Locate the cell with the specified text and output its [X, Y] center coordinate. 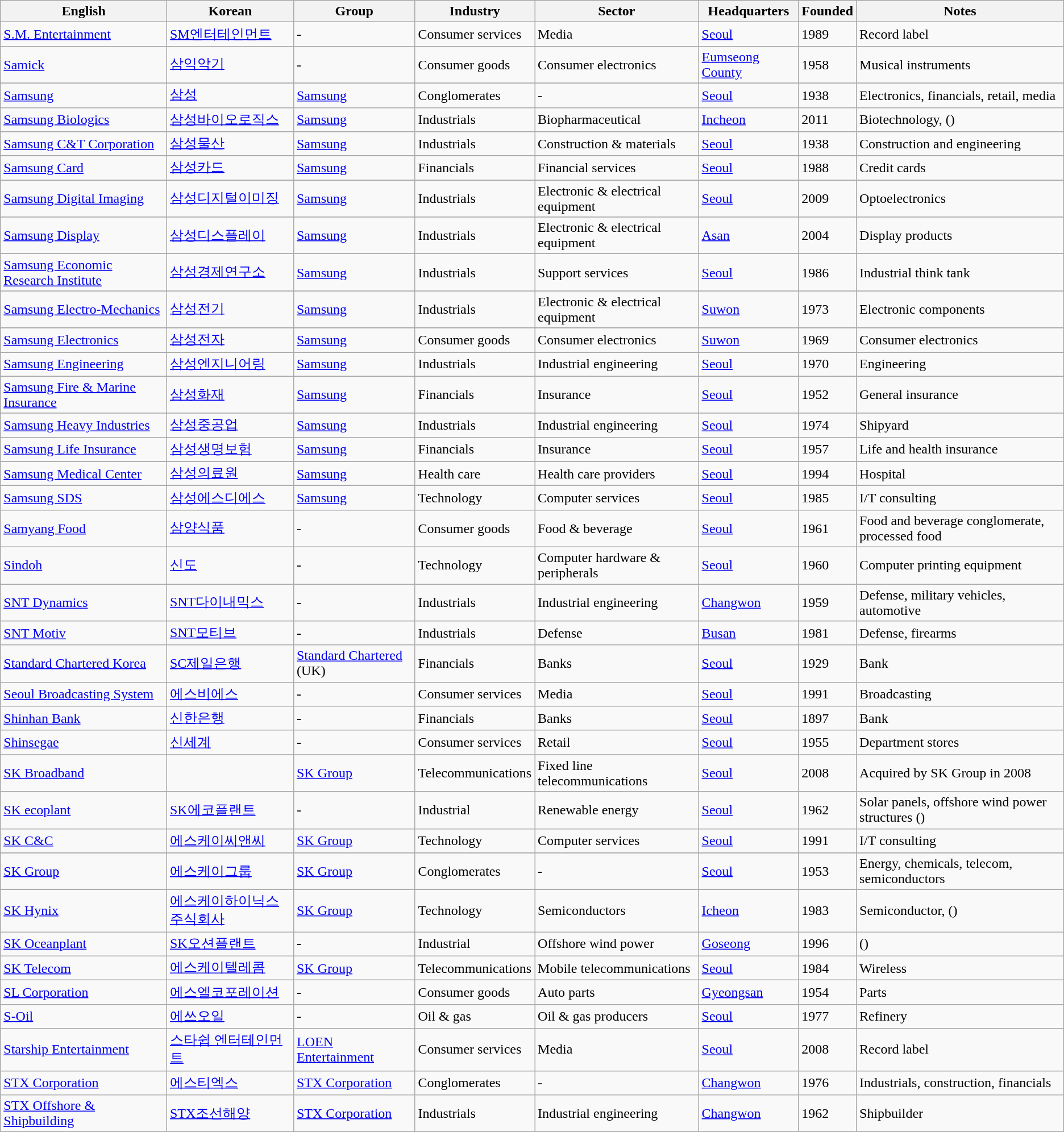
삼성디지털이미징 [230, 199]
에스엘코포레이션 [230, 992]
Mobile telecommunications [617, 968]
삼익악기 [230, 65]
Defense, military vehicles, automotive [961, 602]
Samsung Display [84, 235]
STX조선해양 [230, 1114]
삼성의료원 [230, 474]
2009 [828, 199]
Sector [617, 11]
SK Hynix [84, 911]
Gyeongsan [749, 992]
Notes [961, 11]
1952 [828, 394]
Samsung Card [84, 168]
에스티엑스 [230, 1083]
Samsung SDS [84, 498]
에스케이그룹 [230, 872]
1974 [828, 425]
1981 [828, 633]
1954 [828, 992]
Samyang Food [84, 528]
Renewable energy [617, 810]
SL Corporation [84, 992]
스타쉽 엔터테인먼트 [230, 1050]
삼성엔지니어링 [230, 365]
1985 [828, 498]
1957 [828, 450]
에스케이씨앤씨 [230, 841]
2011 [828, 119]
Industrial think tank [961, 273]
Samsung Medical Center [84, 474]
Musical instruments [961, 65]
에스비에스 [230, 694]
Icheon [749, 911]
1976 [828, 1083]
Solar panels, offshore wind power structures () [961, 810]
1959 [828, 602]
LOEN Entertainment [354, 1050]
1953 [828, 872]
Biotechnology, () [961, 119]
에쓰오일 [230, 1016]
1996 [828, 944]
Industry [475, 11]
Optoelectronics [961, 199]
1929 [828, 664]
English [84, 11]
Health care [475, 474]
Offshore wind power [617, 944]
Shinsegae [84, 742]
Asan [749, 235]
1897 [828, 718]
삼성 [230, 95]
Hospital [961, 474]
Samsung Fire & Marine Insurance [84, 394]
Samsung Engineering [84, 365]
Broadcasting [961, 694]
Busan [749, 633]
Construction & materials [617, 144]
Incheon [749, 119]
삼양식품 [230, 528]
Samsung C&T Corporation [84, 144]
1969 [828, 340]
Credit cards [961, 168]
SNT다이내믹스 [230, 602]
Department stores [961, 742]
Display products [961, 235]
Industrials, construction, financials [961, 1083]
SK에코플랜트 [230, 810]
Korean [230, 11]
에스케이텔레콤 [230, 968]
Support services [617, 273]
삼성전기 [230, 309]
Fixed line telecommunications [617, 773]
Group [354, 11]
삼성디스플레이 [230, 235]
Sindoh [84, 565]
Samsung Electronics [84, 340]
Oil & gas producers [617, 1016]
SK Oceanplant [84, 944]
Health care providers [617, 474]
Samsung Life Insurance [84, 450]
Electronics, financials, retail, media [961, 95]
삼성경제연구소 [230, 273]
SK ecoplant [84, 810]
SM엔터테인먼트 [230, 34]
Standard Chartered Korea [84, 664]
1958 [828, 65]
STX Offshore & Shipbuilding [84, 1114]
General insurance [961, 394]
SNT모티브 [230, 633]
신도 [230, 565]
Samsung Electro-Mechanics [84, 309]
삼성중공업 [230, 425]
S-Oil [84, 1016]
Shinhan Bank [84, 718]
Computer hardware & peripherals [617, 565]
1986 [828, 273]
1955 [828, 742]
SNT Motiv [84, 633]
SK Broadband [84, 773]
Refinery [961, 1016]
SK C&C [84, 841]
Food & beverage [617, 528]
Starship Entertainment [84, 1050]
Samsung Heavy Industries [84, 425]
삼성물산 [230, 144]
Parts [961, 992]
Eumseong County [749, 65]
1994 [828, 474]
1988 [828, 168]
1983 [828, 911]
Headquarters [749, 11]
1960 [828, 565]
삼성에스디에스 [230, 498]
Financial services [617, 168]
Samsung Economic Research Institute [84, 273]
에스케이하이닉스 주식회사 [230, 911]
1961 [828, 528]
Auto parts [617, 992]
SK Telecom [84, 968]
Oil & gas [475, 1016]
Wireless [961, 968]
삼성화재 [230, 394]
Engineering [961, 365]
Food and beverage conglomerate, processed food [961, 528]
삼성전자 [230, 340]
SNT Dynamics [84, 602]
Semiconductor, () [961, 911]
SK오션플랜트 [230, 944]
Shipyard [961, 425]
Shipbuilder [961, 1114]
2004 [828, 235]
Construction and engineering [961, 144]
Acquired by SK Group in 2008 [961, 773]
Defense [617, 633]
신한은행 [230, 718]
Life and health insurance [961, 450]
Samsung Digital Imaging [84, 199]
Computer printing equipment [961, 565]
1970 [828, 365]
1973 [828, 309]
Electronic components [961, 309]
Samick [84, 65]
신세계 [230, 742]
Energy, chemicals, telecom, semiconductors [961, 872]
1977 [828, 1016]
S.M. Entertainment [84, 34]
SC제일은행 [230, 664]
삼성바이오로직스 [230, 119]
1989 [828, 34]
() [961, 944]
Founded [828, 11]
Seoul Broadcasting System [84, 694]
Retail [617, 742]
삼성카드 [230, 168]
Samsung Biologics [84, 119]
Goseong [749, 944]
Biopharmaceutical [617, 119]
1984 [828, 968]
Standard Chartered (UK) [354, 664]
Defense, firearms [961, 633]
삼성생명보험 [230, 450]
Semiconductors [617, 911]
